Identify which cell holds the provided text, then report its [x, y] central coordinate. 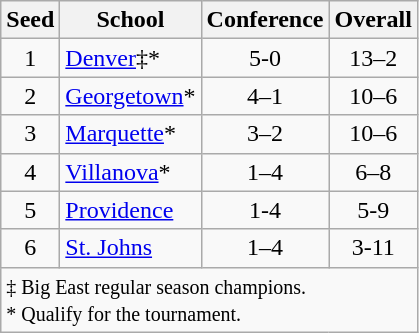
Villanova* [130, 172]
Overall [373, 20]
3-11 [373, 248]
6–8 [373, 172]
‡ Big East regular season champions.* Qualify for the tournament. [210, 300]
3 [30, 134]
St. Johns [130, 248]
Seed [30, 20]
Denver‡* [130, 58]
1 [30, 58]
5 [30, 210]
4 [30, 172]
Conference [265, 20]
5-9 [373, 210]
Georgetown* [130, 96]
13–2 [373, 58]
1-4 [265, 210]
Marquette* [130, 134]
School [130, 20]
6 [30, 248]
4–1 [265, 96]
Providence [130, 210]
3–2 [265, 134]
2 [30, 96]
5-0 [265, 58]
